Return [x, y] of the center of cell containing provided text 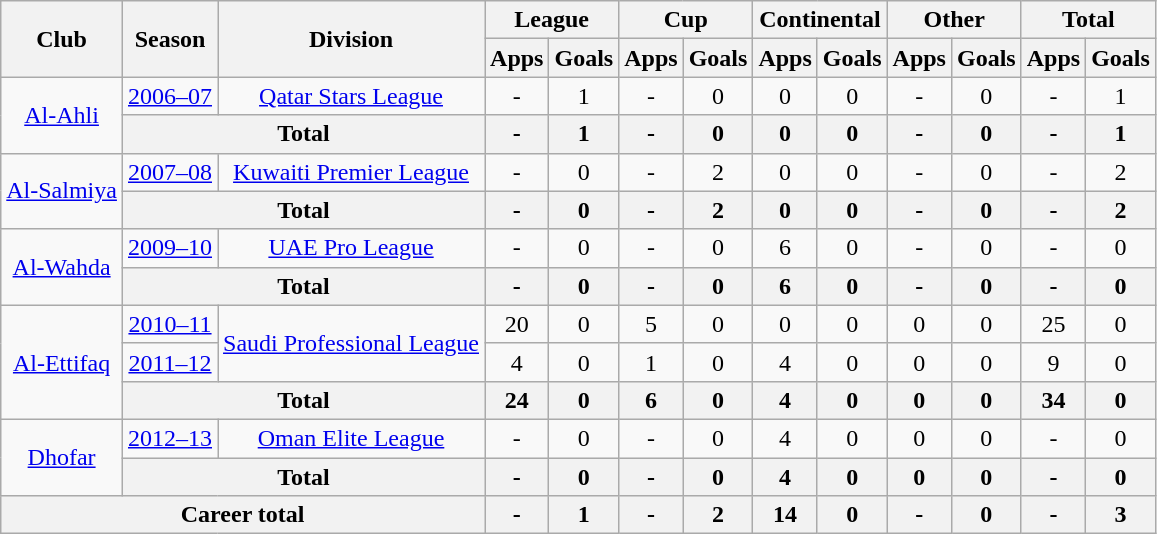
Continental [820, 20]
Division [352, 39]
20 [517, 324]
2011–12 [170, 362]
Al-Ettifaq [62, 362]
Club [62, 39]
UAE Pro League [352, 248]
2012–13 [170, 438]
Al-Ahli [62, 115]
5 [651, 324]
Qatar Stars League [352, 96]
League [552, 20]
Cup [686, 20]
2009–10 [170, 248]
Other [954, 20]
34 [1053, 400]
14 [785, 515]
2007–08 [170, 172]
2006–07 [170, 96]
Kuwaiti Premier League [352, 172]
Al-Salmiya [62, 191]
Dhofar [62, 457]
9 [1053, 362]
24 [517, 400]
Al-Wahda [62, 267]
25 [1053, 324]
Career total [243, 515]
Season [170, 39]
Oman Elite League [352, 438]
3 [1121, 515]
2010–11 [170, 324]
Saudi Professional League [352, 343]
